Search for the cell housing the specified text and yield its [x, y] center coordinate. 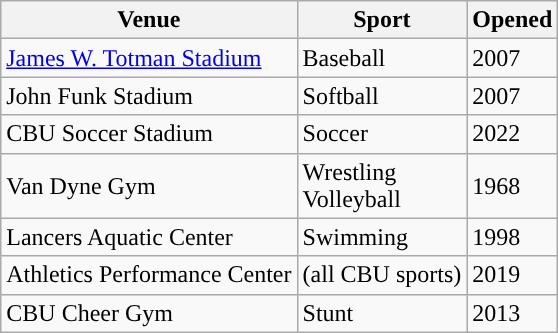
Venue [149, 20]
Swimming [382, 237]
Stunt [382, 313]
CBU Cheer Gym [149, 313]
Van Dyne Gym [149, 186]
Wrestling Volleyball [382, 186]
Softball [382, 96]
(all CBU sports) [382, 275]
James W. Totman Stadium [149, 58]
Baseball [382, 58]
Sport [382, 20]
2022 [512, 134]
Opened [512, 20]
John Funk Stadium [149, 96]
Soccer [382, 134]
Athletics Performance Center [149, 275]
1968 [512, 186]
2019 [512, 275]
Lancers Aquatic Center [149, 237]
1998 [512, 237]
CBU Soccer Stadium [149, 134]
2013 [512, 313]
